Search for the cell housing the specified text and yield its [X, Y] center coordinate. 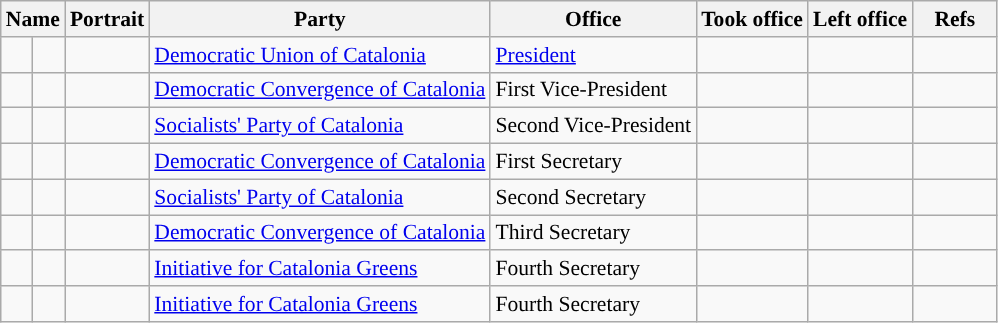
President [593, 55]
Second Secretary [593, 197]
Third Secretary [593, 233]
Name [33, 19]
Democratic Union of Catalonia [320, 55]
Portrait [107, 19]
First Secretary [593, 162]
Office [593, 19]
First Vice-President [593, 90]
Took office [752, 19]
Second Vice-President [593, 126]
Party [320, 19]
Left office [860, 19]
Refs [954, 19]
